Output the [X, Y] coordinate of the center of the cell containing the given text.  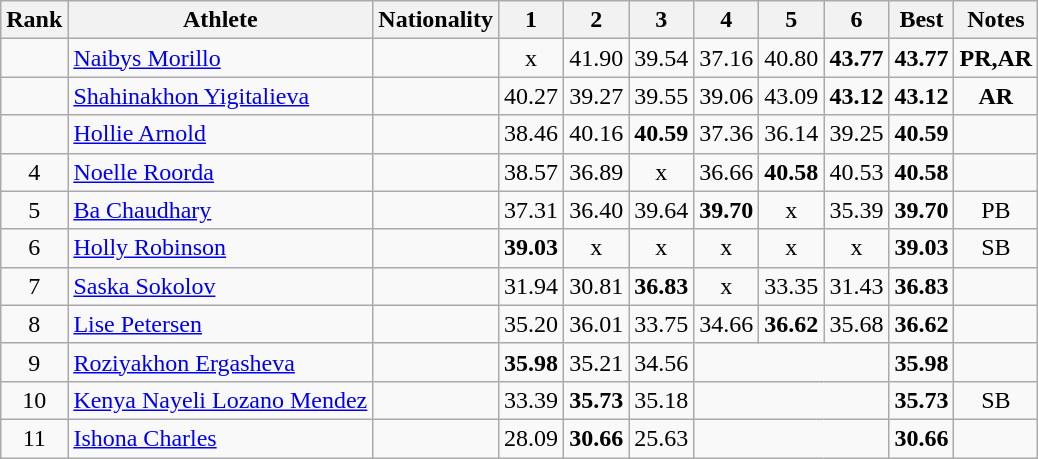
PB [996, 210]
40.53 [856, 172]
Rank [34, 20]
31.94 [532, 286]
30.81 [596, 286]
33.75 [662, 324]
2 [596, 20]
36.66 [726, 172]
1 [532, 20]
41.90 [596, 58]
39.64 [662, 210]
10 [34, 400]
33.35 [792, 286]
35.20 [532, 324]
38.57 [532, 172]
9 [34, 362]
37.36 [726, 134]
8 [34, 324]
28.09 [532, 438]
Athlete [220, 20]
43.09 [792, 96]
36.14 [792, 134]
39.27 [596, 96]
Ishona Charles [220, 438]
3 [662, 20]
Noelle Roorda [220, 172]
37.31 [532, 210]
Holly Robinson [220, 248]
39.06 [726, 96]
36.40 [596, 210]
AR [996, 96]
Naibys Morillo [220, 58]
Ba Chaudhary [220, 210]
35.39 [856, 210]
Roziyakhon Ergasheva [220, 362]
33.39 [532, 400]
25.63 [662, 438]
11 [34, 438]
34.66 [726, 324]
37.16 [726, 58]
7 [34, 286]
39.55 [662, 96]
34.56 [662, 362]
35.68 [856, 324]
38.46 [532, 134]
35.21 [596, 362]
Best [922, 20]
Shahinakhon Yigitalieva [220, 96]
35.18 [662, 400]
Kenya Nayeli Lozano Mendez [220, 400]
Notes [996, 20]
40.80 [792, 58]
40.16 [596, 134]
31.43 [856, 286]
36.89 [596, 172]
Hollie Arnold [220, 134]
Saska Sokolov [220, 286]
Lise Petersen [220, 324]
Nationality [436, 20]
40.27 [532, 96]
39.54 [662, 58]
PR,AR [996, 58]
36.01 [596, 324]
39.25 [856, 134]
